Identify which cell holds the provided text, then report its (x, y) central coordinate. 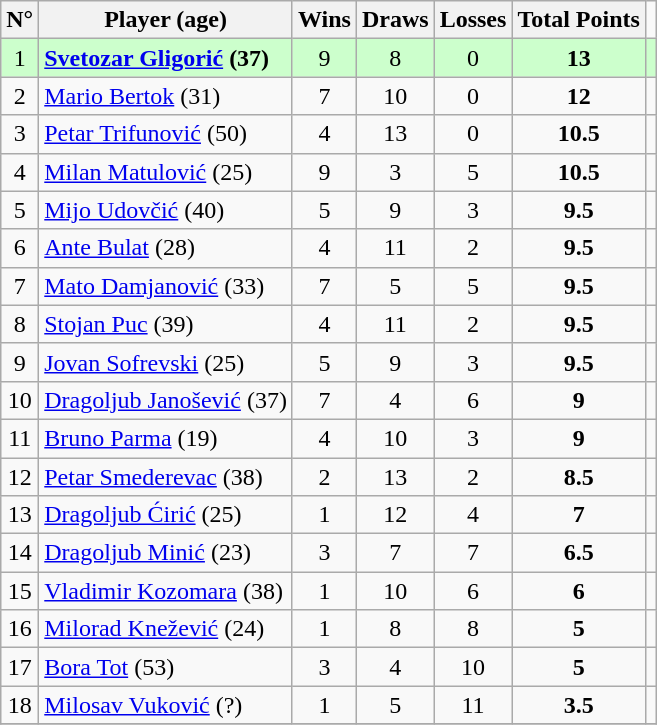
Dragoljub Janošević (37) (166, 400)
Mario Bertok (31) (166, 96)
Milorad Knežević (24) (166, 629)
Petar Trifunović (50) (166, 134)
Dragoljub Minić (23) (166, 553)
14 (20, 553)
15 (20, 591)
Svetozar Gligorić (37) (166, 58)
Petar Smederevac (38) (166, 477)
8.5 (579, 477)
Vladimir Kozomara (38) (166, 591)
18 (20, 705)
Player (age) (166, 20)
6.5 (579, 553)
Wins (324, 20)
Milosav Vuković (?) (166, 705)
16 (20, 629)
N° (20, 20)
3.5 (579, 705)
Draws (395, 20)
Total Points (579, 20)
Mato Damjanović (33) (166, 286)
Dragoljub Ćirić (25) (166, 515)
Ante Bulat (28) (166, 248)
Losses (473, 20)
Milan Matulović (25) (166, 172)
17 (20, 667)
Bruno Parma (19) (166, 438)
Jovan Sofrevski (25) (166, 362)
Bora Tot (53) (166, 667)
Stojan Puc (39) (166, 324)
Mijo Udovčić (40) (166, 210)
